Locate the cell with the specified text and output its [X, Y] center coordinate. 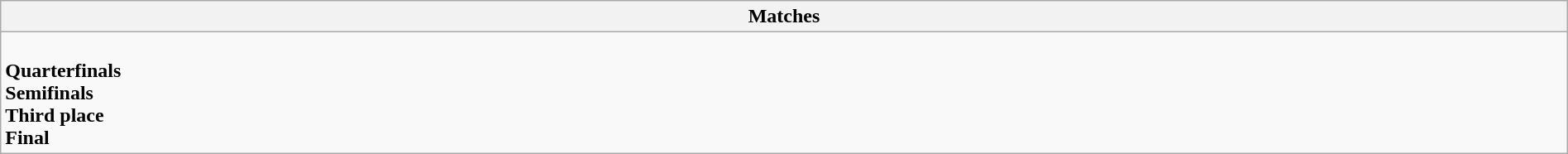
Quarterfinals Semifinals Third place Final [784, 93]
Matches [784, 17]
